Find where the given text appears and provide that cell's center as [X, Y] coordinate. 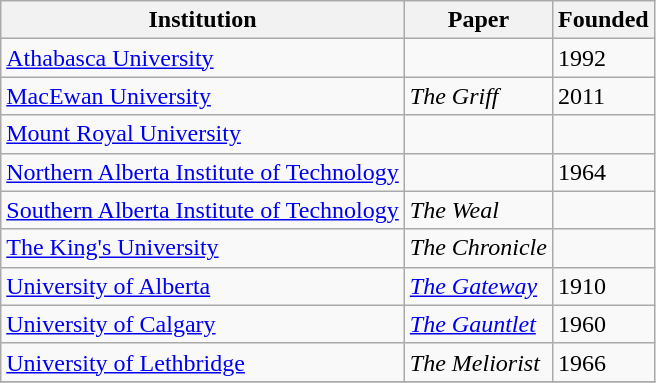
The King's University [203, 248]
The Meliorist [478, 362]
Southern Alberta Institute of Technology [203, 210]
The Chronicle [478, 248]
The Gauntlet [478, 324]
Founded [603, 20]
1964 [603, 172]
Athabasca University [203, 58]
University of Calgary [203, 324]
Institution [203, 20]
Northern Alberta Institute of Technology [203, 172]
University of Lethbridge [203, 362]
1966 [603, 362]
University of Alberta [203, 286]
The Weal [478, 210]
1910 [603, 286]
Paper [478, 20]
The Griff [478, 96]
Mount Royal University [203, 134]
MacEwan University [203, 96]
2011 [603, 96]
The Gateway [478, 286]
1992 [603, 58]
1960 [603, 324]
